From the cell containing the given text, extract its center point as (x, y) coordinate. 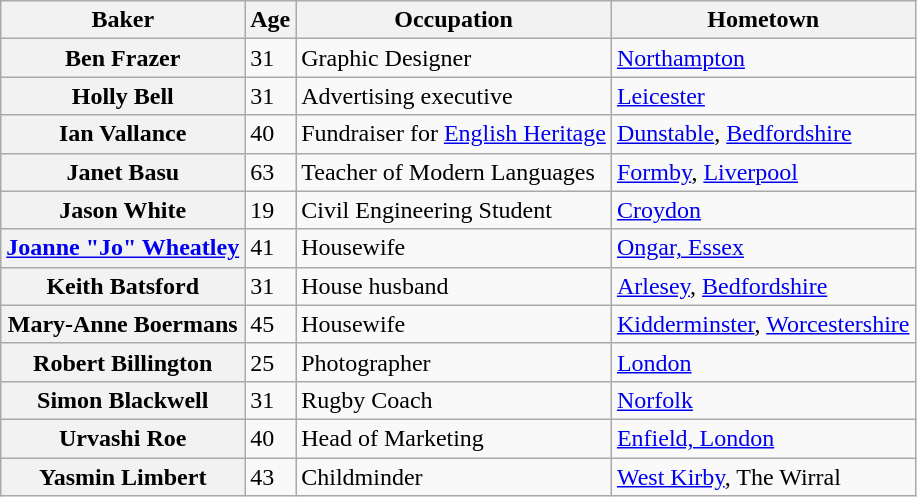
Norfolk (763, 400)
Joanne "Jo" Wheatley (123, 248)
19 (270, 210)
Head of Marketing (454, 438)
Enfield, London (763, 438)
Dunstable, Bedfordshire (763, 134)
63 (270, 172)
Simon Blackwell (123, 400)
Keith Batsford (123, 286)
25 (270, 362)
Arlesey, Bedfordshire (763, 286)
Formby, Liverpool (763, 172)
Graphic Designer (454, 58)
House husband (454, 286)
Occupation (454, 20)
Fundraiser for English Heritage (454, 134)
Ongar, Essex (763, 248)
Robert Billington (123, 362)
Rugby Coach (454, 400)
Northampton (763, 58)
Teacher of Modern Languages (454, 172)
Leicester (763, 96)
Urvashi Roe (123, 438)
Childminder (454, 477)
Jason White (123, 210)
Ben Frazer (123, 58)
Ian Vallance (123, 134)
Advertising executive (454, 96)
Civil Engineering Student (454, 210)
Baker (123, 20)
Mary-Anne Boermans (123, 324)
43 (270, 477)
Holly Bell (123, 96)
Hometown (763, 20)
Photographer (454, 362)
45 (270, 324)
Janet Basu (123, 172)
London (763, 362)
41 (270, 248)
Kidderminster, Worcestershire (763, 324)
Age (270, 20)
West Kirby, The Wirral (763, 477)
Yasmin Limbert (123, 477)
Croydon (763, 210)
